Provide the [X, Y] coordinate of the cell's center where the given text is located.  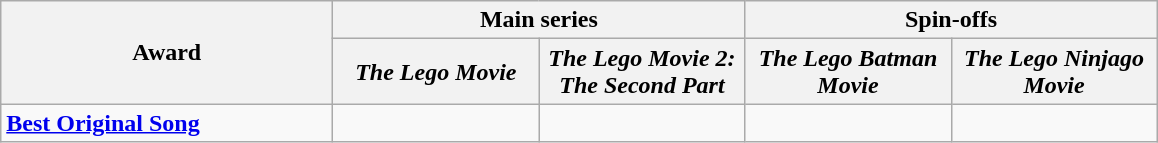
Main series [539, 20]
The Lego Ninjago Movie [1054, 72]
The Lego Movie [436, 72]
Spin-offs [951, 20]
The Lego Movie 2: The Second Part [642, 72]
Award [167, 52]
Best Original Song [167, 123]
The Lego Batman Movie [848, 72]
